Locate the cell with the specified text and output its [X, Y] center coordinate. 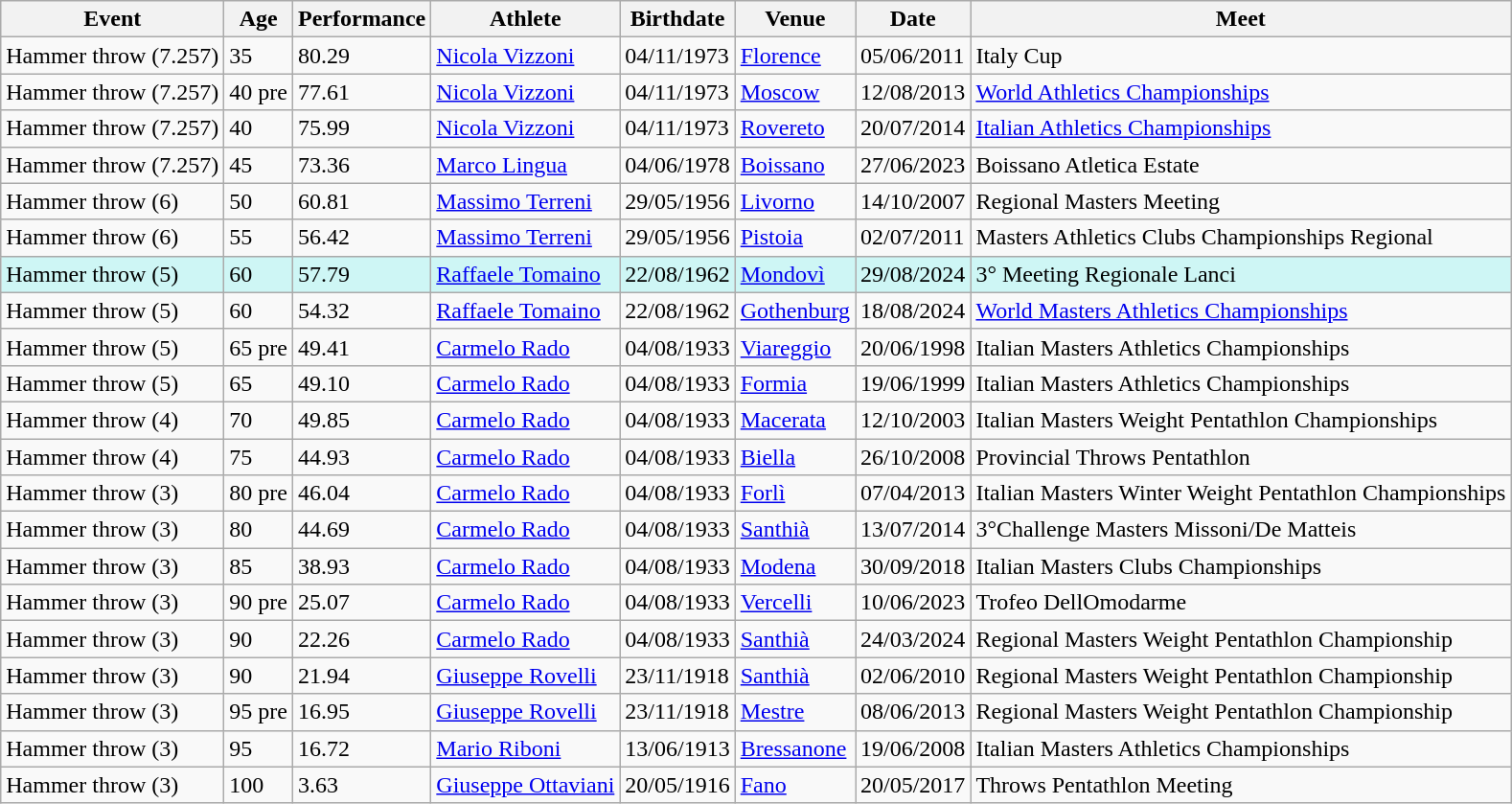
45 [259, 165]
40 pre [259, 92]
35 [259, 56]
12/10/2003 [912, 420]
Livorno [795, 201]
3° Meeting Regionale Lanci [1241, 274]
27/06/2023 [912, 165]
73.36 [361, 165]
3.63 [361, 785]
Italian Masters Winter Weight Pentathlon Championships [1241, 494]
05/06/2011 [912, 56]
Macerata [795, 420]
Gothenburg [795, 310]
22.26 [361, 639]
56.42 [361, 238]
80 pre [259, 494]
100 [259, 785]
Masters Athletics Clubs Championships Regional [1241, 238]
95 [259, 748]
Italian Masters Weight Pentathlon Championships [1241, 420]
77.61 [361, 92]
Age [259, 19]
Rovereto [795, 128]
75.99 [361, 128]
Mario Riboni [525, 748]
54.32 [361, 310]
14/10/2007 [912, 201]
13/07/2014 [912, 530]
75 [259, 457]
50 [259, 201]
90 pre [259, 603]
Moscow [795, 92]
Athlete [525, 19]
12/08/2013 [912, 92]
3°Challenge Masters Missoni/De Matteis [1241, 530]
26/10/2008 [912, 457]
Giuseppe Ottaviani [525, 785]
Mestre [795, 712]
38.93 [361, 566]
60.81 [361, 201]
02/06/2010 [912, 676]
Boissano [795, 165]
Trofeo DellOmodarme [1241, 603]
World Masters Athletics Championships [1241, 310]
Vercelli [795, 603]
18/08/2024 [912, 310]
49.41 [361, 347]
40 [259, 128]
Florence [795, 56]
25.07 [361, 603]
Marco Lingua [525, 165]
65 [259, 383]
Viareggio [795, 347]
24/03/2024 [912, 639]
02/07/2011 [912, 238]
Boissano Atletica Estate [1241, 165]
13/06/1913 [677, 748]
80 [259, 530]
19/06/1999 [912, 383]
20/05/1916 [677, 785]
Biella [795, 457]
Italian Athletics Championships [1241, 128]
Birthdate [677, 19]
World Athletics Championships [1241, 92]
21.94 [361, 676]
Date [912, 19]
44.69 [361, 530]
04/06/1978 [677, 165]
20/07/2014 [912, 128]
07/04/2013 [912, 494]
29/08/2024 [912, 274]
80.29 [361, 56]
10/06/2023 [912, 603]
44.93 [361, 457]
08/06/2013 [912, 712]
Venue [795, 19]
19/06/2008 [912, 748]
Italy Cup [1241, 56]
95 pre [259, 712]
65 pre [259, 347]
30/09/2018 [912, 566]
20/06/1998 [912, 347]
85 [259, 566]
Pistoia [795, 238]
Forlì [795, 494]
55 [259, 238]
Performance [361, 19]
Mondovì [795, 274]
49.85 [361, 420]
49.10 [361, 383]
57.79 [361, 274]
Italian Masters Clubs Championships [1241, 566]
Provincial Throws Pentathlon [1241, 457]
Formia [795, 383]
Bressanone [795, 748]
Throws Pentathlon Meeting [1241, 785]
Meet [1241, 19]
16.72 [361, 748]
46.04 [361, 494]
70 [259, 420]
16.95 [361, 712]
Modena [795, 566]
Event [113, 19]
Regional Masters Meeting [1241, 201]
20/05/2017 [912, 785]
Fano [795, 785]
